Find where the given text appears and provide that cell's center as (X, Y) coordinate. 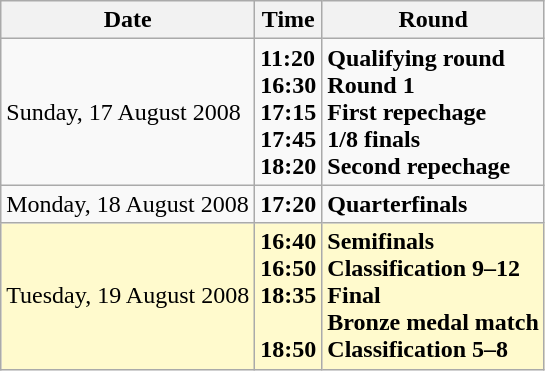
17:20 (288, 204)
Time (288, 20)
Qualifying roundRound 1First repechage1/8 finalsSecond repechage (434, 112)
Quarterfinals (434, 204)
Sunday, 17 August 2008 (128, 112)
SemifinalsClassification 9–12FinalBronze medal matchClassification 5–8 (434, 296)
Tuesday, 19 August 2008 (128, 296)
Round (434, 20)
11:2016:3017:1517:4518:20 (288, 112)
Monday, 18 August 2008 (128, 204)
Date (128, 20)
16:4016:5018:35 18:50 (288, 296)
